Return the (X, Y) coordinate for the center point of the cell that contains the specified text.  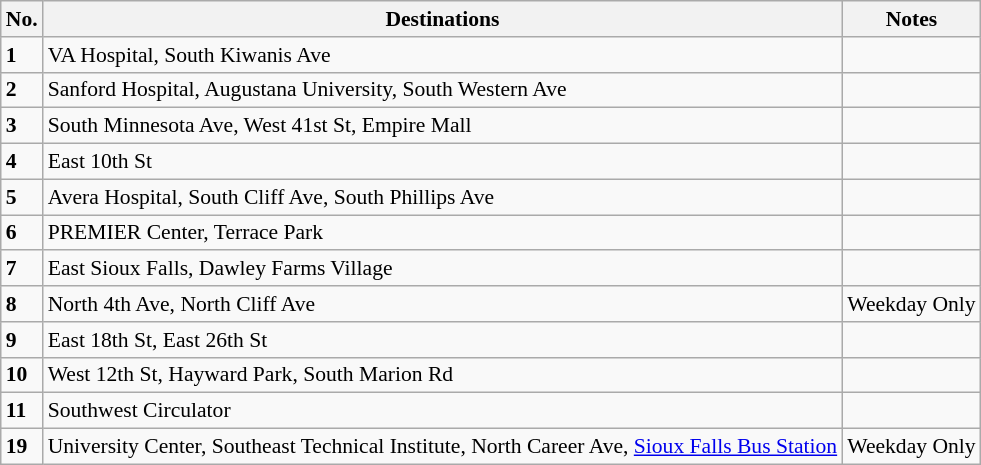
5 (22, 197)
South Minnesota Ave, West 41st St, Empire Mall (443, 126)
Notes (911, 19)
Southwest Circulator (443, 411)
9 (22, 340)
11 (22, 411)
7 (22, 269)
3 (22, 126)
1 (22, 55)
North 4th Ave, North Cliff Ave (443, 304)
19 (22, 447)
University Center, Southeast Technical Institute, North Career Ave, Sioux Falls Bus Station (443, 447)
Avera Hospital, South Cliff Ave, South Phillips Ave (443, 197)
8 (22, 304)
4 (22, 162)
2 (22, 90)
Sanford Hospital, Augustana University, South Western Ave (443, 90)
East 18th St, East 26th St (443, 340)
East 10th St (443, 162)
PREMIER Center, Terrace Park (443, 233)
VA Hospital, South Kiwanis Ave (443, 55)
West 12th St, Hayward Park, South Marion Rd (443, 375)
10 (22, 375)
East Sioux Falls, Dawley Farms Village (443, 269)
No. (22, 19)
6 (22, 233)
Destinations (443, 19)
